From the cell containing the given text, extract its center point as [X, Y] coordinate. 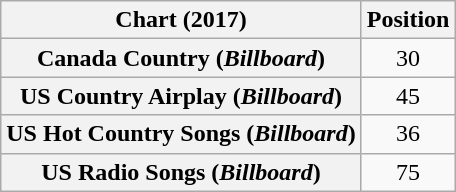
US Country Airplay (Billboard) [181, 96]
Position [408, 20]
Chart (2017) [181, 20]
36 [408, 134]
45 [408, 96]
US Radio Songs (Billboard) [181, 172]
Canada Country (Billboard) [181, 58]
30 [408, 58]
US Hot Country Songs (Billboard) [181, 134]
75 [408, 172]
